Pinpoint the cell where the given text exists, returning its [x, y] midpoint coordinate. 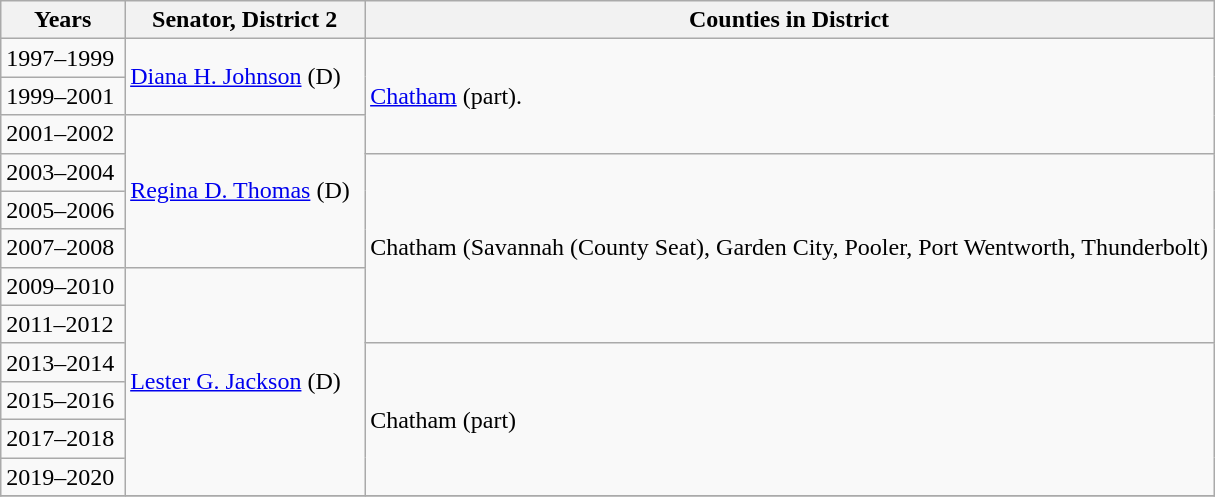
2009–2010 [63, 286]
Regina D. Thomas (D) [245, 191]
2011–2012 [63, 324]
Lester G. Jackson (D) [245, 381]
1997–1999 [63, 58]
1999–2001 [63, 96]
2003–2004 [63, 172]
Chatham (part). [790, 96]
2017–2018 [63, 438]
Senator, District 2 [245, 20]
2019–2020 [63, 477]
Diana H. Johnson (D) [245, 77]
2005–2006 [63, 210]
Counties in District [790, 20]
Years [63, 20]
Chatham (part) [790, 419]
2007–2008 [63, 248]
2013–2014 [63, 362]
Chatham (Savannah (County Seat), Garden City, Pooler, Port Wentworth, Thunderbolt) [790, 248]
2015–2016 [63, 400]
2001–2002 [63, 134]
